Determine the (X, Y) coordinate at the center of the cell enclosing the given text.  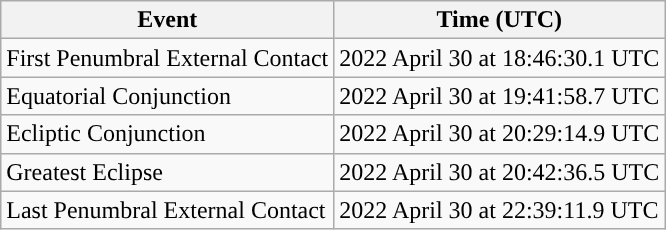
2022 April 30 at 19:41:58.7 UTC (500, 96)
First Penumbral External Contact (168, 58)
Ecliptic Conjunction (168, 134)
Equatorial Conjunction (168, 96)
2022 April 30 at 18:46:30.1 UTC (500, 58)
Last Penumbral External Contact (168, 210)
Greatest Eclipse (168, 172)
Time (UTC) (500, 20)
2022 April 30 at 20:42:36.5 UTC (500, 172)
Event (168, 20)
2022 April 30 at 20:29:14.9 UTC (500, 134)
2022 April 30 at 22:39:11.9 UTC (500, 210)
